Search for the cell housing the specified text and yield its (X, Y) center coordinate. 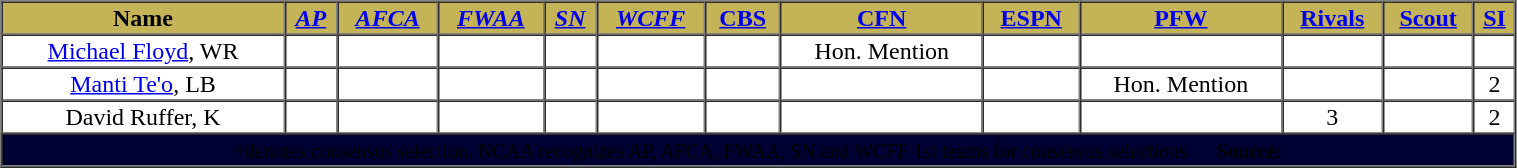
Rivals (1332, 18)
WCFF (650, 18)
†denotes consensus selection. NCAA recognizes AP, AFCA, FWAA, SN and WCFF 1st teams for consensus selections Source: (759, 150)
David Ruffer, K (144, 116)
Scout (1428, 18)
ESPN (1032, 18)
PFW (1181, 18)
3 (1332, 116)
AFCA (388, 18)
Manti Te'o, LB (144, 84)
CBS (743, 18)
SN (570, 18)
CFN (882, 18)
Name (144, 18)
FWAA (491, 18)
SI (1495, 18)
AP (312, 18)
Michael Floyd, WR (144, 50)
